Find where the given text appears and provide that cell's center as [x, y] coordinate. 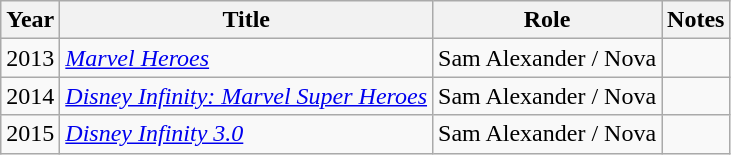
2014 [30, 96]
Disney Infinity 3.0 [246, 134]
2013 [30, 58]
2015 [30, 134]
Notes [696, 20]
Marvel Heroes [246, 58]
Disney Infinity: Marvel Super Heroes [246, 96]
Role [548, 20]
Year [30, 20]
Title [246, 20]
